Search for the cell housing the specified text and yield its (x, y) center coordinate. 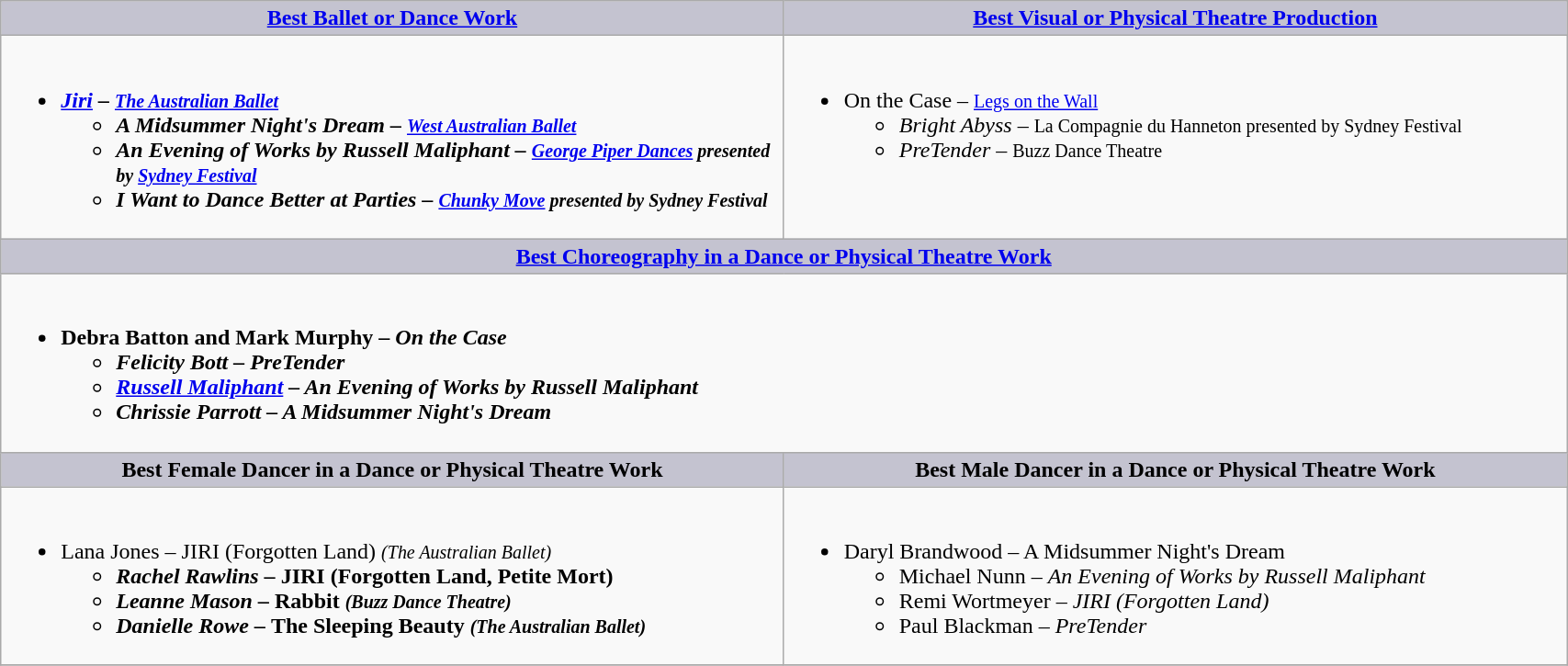
Best Male Dancer in a Dance or Physical Theatre Work (1175, 469)
On the Case – Legs on the WallBright Abyss – La Compagnie du Hanneton presented by Sydney FestivalPreTender – Buzz Dance Theatre (1175, 138)
Best Female Dancer in a Dance or Physical Theatre Work (392, 469)
Best Choreography in a Dance or Physical Theatre Work (784, 256)
Best Visual or Physical Theatre Production (1175, 18)
Best Ballet or Dance Work (392, 18)
